For the text-containing cell, return its midpoint in (X, Y) coordinate format. 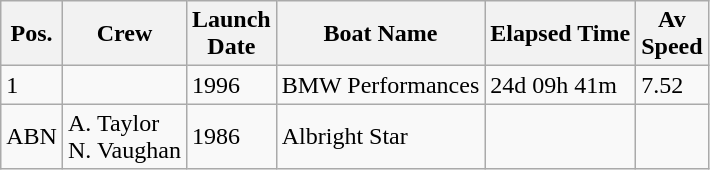
AvSpeed (672, 34)
Pos. (32, 34)
1986 (231, 136)
Elapsed Time (560, 34)
Boat Name (380, 34)
1996 (231, 85)
LaunchDate (231, 34)
BMW Performances (380, 85)
Albright Star (380, 136)
A. TaylorN. Vaughan (124, 136)
1 (32, 85)
24d 09h 41m (560, 85)
7.52 (672, 85)
ABN (32, 136)
Crew (124, 34)
